Provide the (x, y) coordinate of the cell's center where the given text is located.  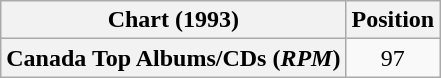
Canada Top Albums/CDs (RPM) (174, 58)
97 (393, 58)
Position (393, 20)
Chart (1993) (174, 20)
